Determine the [x, y] coordinate at the center of the cell enclosing the given text.  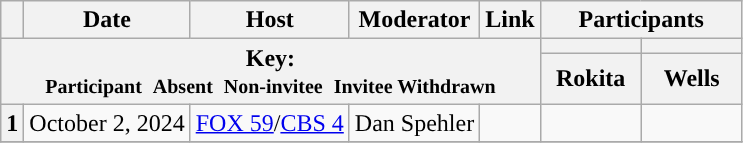
1 [12, 123]
Link [510, 20]
Wells [692, 78]
Moderator [414, 20]
Rokita [590, 78]
Key: Participant Absent Non-invitee Invitee Withdrawn [270, 72]
Participants [641, 20]
Host [270, 20]
October 2, 2024 [107, 123]
FOX 59/CBS 4 [270, 123]
Date [107, 20]
Dan Spehler [414, 123]
